Extract the (x, y) coordinate from the center of the cell holding the provided text.  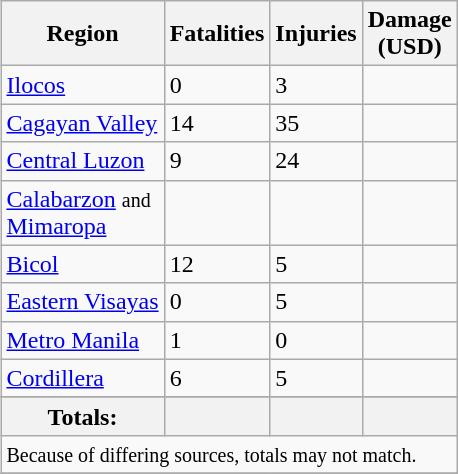
Totals: (82, 416)
Cagayan Valley (82, 123)
35 (316, 123)
14 (217, 123)
24 (316, 161)
1 (217, 340)
Bicol (82, 264)
Central Luzon (82, 161)
Eastern Visayas (82, 302)
Calabarzon andMimaropa (82, 212)
3 (316, 85)
Ilocos (82, 85)
12 (217, 264)
Metro Manila (82, 340)
6 (217, 378)
Cordillera (82, 378)
Because of differing sources, totals may not match. (229, 454)
Damage(USD) (410, 34)
9 (217, 161)
Injuries (316, 34)
Region (82, 34)
Fatalities (217, 34)
